Find where the given text appears and provide that cell's center as (x, y) coordinate. 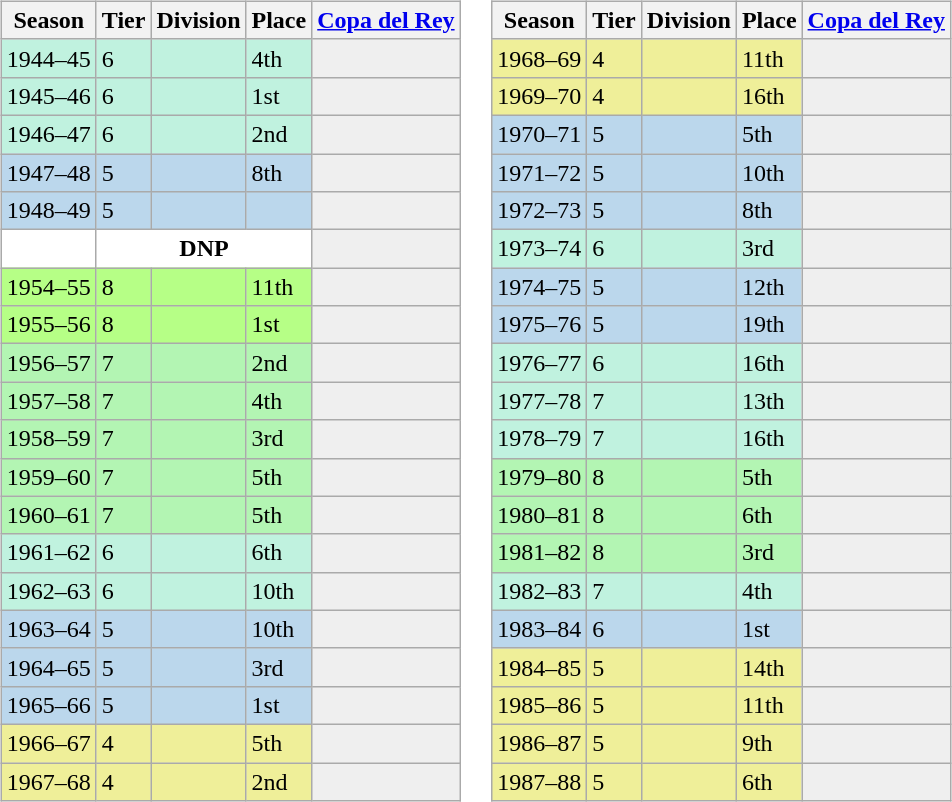
1956–57 (48, 363)
9th (769, 743)
1973–74 (540, 249)
13th (769, 401)
1957–58 (48, 401)
1944–45 (48, 58)
1974–75 (540, 287)
1969–70 (540, 96)
1987–88 (540, 781)
1965–66 (48, 705)
1986–87 (540, 743)
1975–76 (540, 325)
19th (769, 325)
1963–64 (48, 629)
1955–56 (48, 325)
1959–60 (48, 477)
1985–86 (540, 705)
1960–61 (48, 515)
1954–55 (48, 287)
1948–49 (48, 211)
1980–81 (540, 515)
1982–83 (540, 591)
1976–77 (540, 363)
1972–73 (540, 211)
DNP (204, 249)
1979–80 (540, 477)
1971–72 (540, 173)
1967–68 (48, 781)
1966–67 (48, 743)
1968–69 (540, 58)
1984–85 (540, 667)
1947–48 (48, 173)
1977–78 (540, 401)
12th (769, 287)
1983–84 (540, 629)
1970–71 (540, 134)
1958–59 (48, 439)
1962–63 (48, 591)
1964–65 (48, 667)
1961–62 (48, 553)
1978–79 (540, 439)
1946–47 (48, 134)
1945–46 (48, 96)
14th (769, 667)
1981–82 (540, 553)
